Determine the [X, Y] coordinate at the center of the cell enclosing the given text.  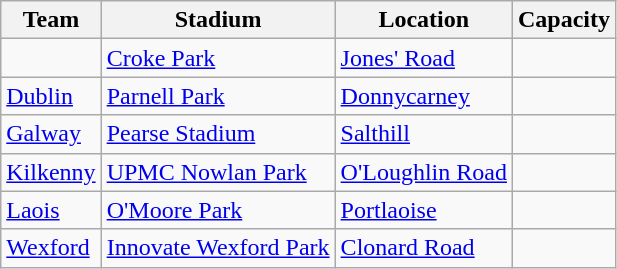
O'Loughlin Road [424, 172]
Capacity [564, 20]
Innovate Wexford Park [218, 248]
Donnycarney [424, 96]
Kilkenny [51, 172]
Clonard Road [424, 248]
Team [51, 20]
UPMC Nowlan Park [218, 172]
Wexford [51, 248]
Croke Park [218, 58]
Parnell Park [218, 96]
Jones' Road [424, 58]
Location [424, 20]
Stadium [218, 20]
O'Moore Park [218, 210]
Pearse Stadium [218, 134]
Galway [51, 134]
Dublin [51, 96]
Salthill [424, 134]
Portlaoise [424, 210]
Laois [51, 210]
